Extract the [x, y] coordinate from the center of the cell holding the provided text.  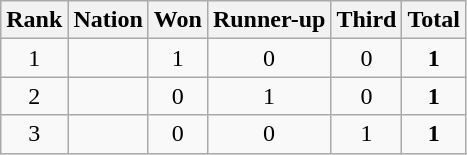
Nation [108, 20]
Third [366, 20]
2 [34, 96]
Total [434, 20]
Runner-up [269, 20]
Rank [34, 20]
3 [34, 134]
Won [178, 20]
